Detect which cell encompasses the target text, then output its (X, Y) center coordinate. 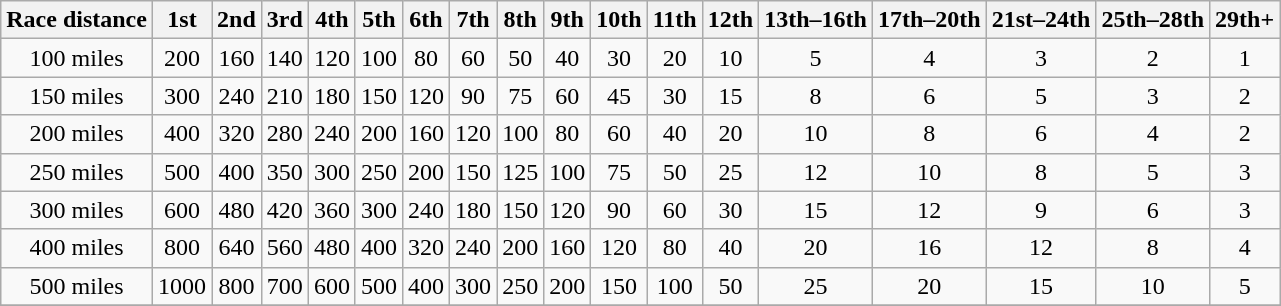
300 miles (77, 210)
400 miles (77, 248)
1st (182, 20)
3rd (284, 20)
350 (284, 172)
125 (520, 172)
5th (378, 20)
1 (1245, 58)
150 miles (77, 96)
16 (929, 248)
17th–20th (929, 20)
25th–28th (1153, 20)
9th (568, 20)
360 (332, 210)
Race distance (77, 20)
200 miles (77, 134)
21st–24th (1041, 20)
45 (619, 96)
13th–16th (816, 20)
12th (730, 20)
29th+ (1245, 20)
640 (237, 248)
8th (520, 20)
210 (284, 96)
560 (284, 248)
2nd (237, 20)
10th (619, 20)
9 (1041, 210)
420 (284, 210)
500 miles (77, 286)
7th (474, 20)
140 (284, 58)
100 miles (77, 58)
4th (332, 20)
1000 (182, 286)
6th (426, 20)
250 miles (77, 172)
280 (284, 134)
700 (284, 286)
11th (674, 20)
